Extract the (X, Y) coordinate from the center of the cell holding the provided text.  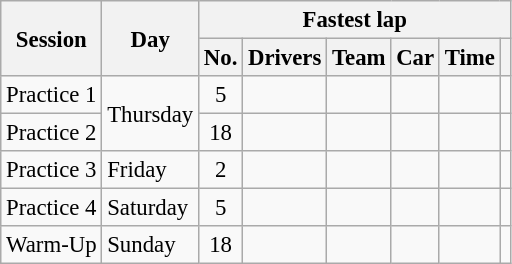
Session (52, 38)
Sunday (150, 245)
Team (359, 58)
Fastest lap (355, 20)
Practice 2 (52, 133)
Warm-Up (52, 245)
Practice 4 (52, 208)
No. (221, 58)
Practice 1 (52, 95)
Day (150, 38)
Thursday (150, 114)
2 (221, 170)
Drivers (285, 58)
Time (470, 58)
Car (416, 58)
Practice 3 (52, 170)
Friday (150, 170)
Saturday (150, 208)
